Provide the (X, Y) coordinate of the cell's center where the given text is located.  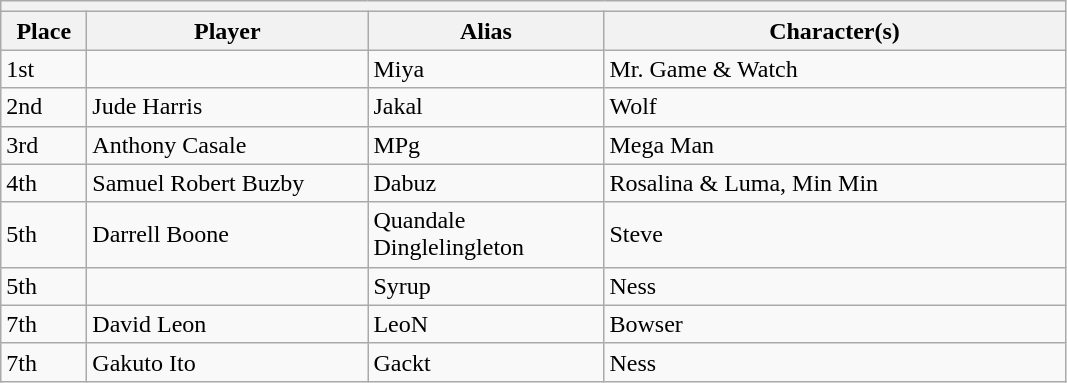
Miya (486, 69)
MPg (486, 145)
Wolf (834, 107)
Character(s) (834, 31)
Mega Man (834, 145)
Alias (486, 31)
4th (44, 183)
Darrell Boone (228, 234)
Jakal (486, 107)
Gackt (486, 362)
Rosalina & Luma, Min Min (834, 183)
Place (44, 31)
Mr. Game & Watch (834, 69)
Player (228, 31)
1st (44, 69)
Steve (834, 234)
Samuel Robert Buzby (228, 183)
LeoN (486, 324)
Jude Harris (228, 107)
3rd (44, 145)
Syrup (486, 286)
2nd (44, 107)
David Leon (228, 324)
Bowser (834, 324)
Gakuto Ito (228, 362)
Dabuz (486, 183)
Anthony Casale (228, 145)
Quandale Dinglelingleton (486, 234)
